From the cell containing the given text, extract its center point as [X, Y] coordinate. 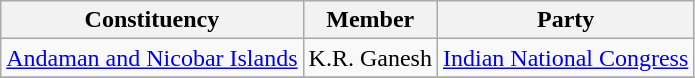
Member [370, 20]
Constituency [152, 20]
Party [565, 20]
Andaman and Nicobar Islands [152, 58]
Indian National Congress [565, 58]
K.R. Ganesh [370, 58]
